Locate the cell with the specified text and output its [X, Y] center coordinate. 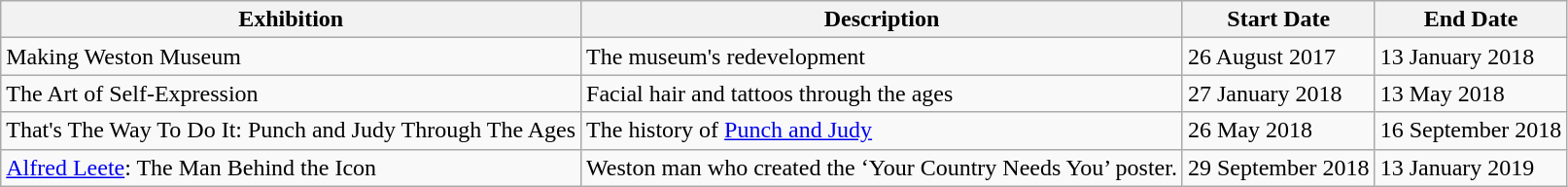
26 August 2017 [1278, 56]
Start Date [1278, 19]
13 January 2019 [1471, 168]
End Date [1471, 19]
The history of Punch and Judy [883, 131]
13 January 2018 [1471, 56]
Exhibition [292, 19]
Making Weston Museum [292, 56]
16 September 2018 [1471, 131]
The museum's redevelopment [883, 56]
29 September 2018 [1278, 168]
Alfred Leete: The Man Behind the Icon [292, 168]
26 May 2018 [1278, 131]
The Art of Self-Expression [292, 93]
Weston man who created the ‘Your Country Needs You’ poster. [883, 168]
Facial hair and tattoos through the ages [883, 93]
That's The Way To Do It: Punch and Judy Through The Ages [292, 131]
27 January 2018 [1278, 93]
Description [883, 19]
13 May 2018 [1471, 93]
